Provide the (x, y) coordinate of the cell's center where the given text is located.  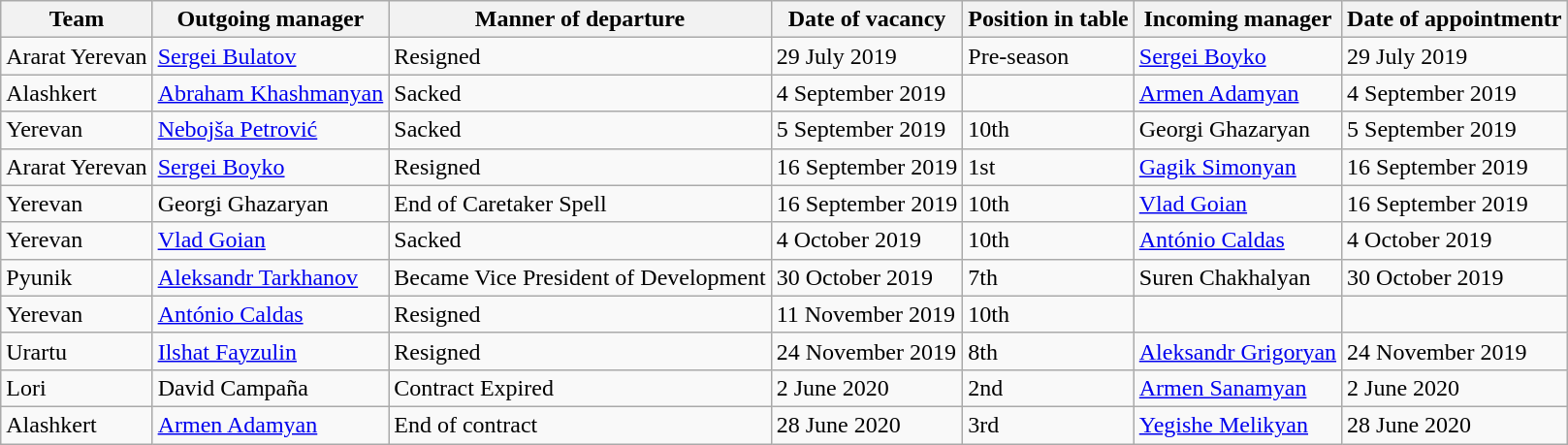
8th (1048, 351)
Manner of departure (580, 19)
Lori (77, 388)
Pyunik (77, 277)
Position in table (1048, 19)
End of contract (580, 425)
Date of appointmentr (1455, 19)
Date of vacancy (867, 19)
Abraham Khashmanyan (271, 93)
Suren Chakhalyan (1237, 277)
Gagik Simonyan (1237, 167)
2nd (1048, 388)
David Campaña (271, 388)
Ilshat Fayzulin (271, 351)
Aleksandr Grigoryan (1237, 351)
11 November 2019 (867, 314)
Team (77, 19)
Urartu (77, 351)
Pre-season (1048, 56)
Aleksandr Tarkhanov (271, 277)
Became Vice President of Development (580, 277)
Incoming manager (1237, 19)
Armen Sanamyan (1237, 388)
Contract Expired (580, 388)
3rd (1048, 425)
7th (1048, 277)
Sergei Bulatov (271, 56)
End of Caretaker Spell (580, 204)
1st (1048, 167)
Yegishe Melikyan (1237, 425)
Outgoing manager (271, 19)
Nebojša Petrović (271, 130)
